Return [X, Y] of the center of cell containing provided text 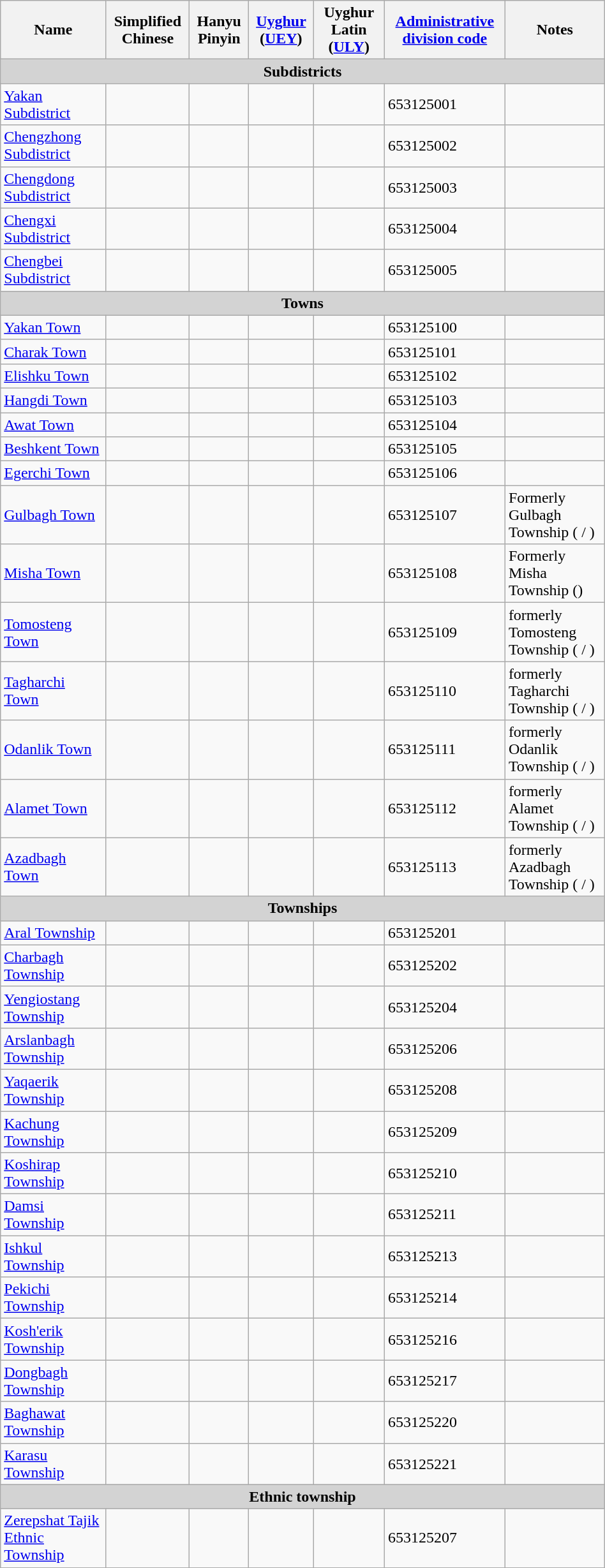
Dongbagh Township [54, 1380]
Simplified Chinese [148, 30]
653125002 [444, 145]
formerly Tagharchi Township ( / ) [555, 691]
Notes [555, 30]
653125105 [444, 449]
formerly Azadbagh Township ( / ) [555, 867]
653125107 [444, 515]
Awat Town [54, 424]
Aral Township [54, 933]
653125214 [444, 1298]
Misha Town [54, 573]
formerly Odanlik Township ( / ) [555, 750]
653125108 [444, 573]
653125221 [444, 1463]
653125104 [444, 424]
653125101 [444, 351]
653125209 [444, 1132]
Charbagh Township [54, 966]
653125207 [444, 1538]
653125216 [444, 1340]
653125102 [444, 376]
Alamet Town [54, 808]
Subdistricts [302, 71]
653125004 [444, 228]
Elishku Town [54, 376]
Baghawat Township [54, 1423]
Kosh'erik Township [54, 1340]
653125100 [444, 327]
Karasu Township [54, 1463]
653125211 [444, 1215]
653125210 [444, 1174]
Beshkent Town [54, 449]
653125103 [444, 400]
Pekichi Township [54, 1298]
Formerly Misha Township () [555, 573]
formerly Alamet Township ( / ) [555, 808]
Ethnic township [302, 1497]
Koshirap Township [54, 1174]
Formerly Gulbagh Township ( / ) [555, 515]
Chengzhong Subdistrict [54, 145]
653125220 [444, 1423]
Name [54, 30]
Chengbei Subdistrict [54, 270]
653125001 [444, 105]
Zerepshat Tajik Ethnic Township [54, 1538]
Towns [302, 303]
Yakan Town [54, 327]
Tagharchi Town [54, 691]
Gulbagh Town [54, 515]
Kachung Township [54, 1132]
653125208 [444, 1090]
653125111 [444, 750]
653125213 [444, 1257]
Yengiostang Township [54, 1007]
653125110 [444, 691]
653125106 [444, 473]
Odanlik Town [54, 750]
653125109 [444, 632]
formerly Tomosteng Township ( / ) [555, 632]
Azadbagh Town [54, 867]
Arslanbagh Township [54, 1049]
653125201 [444, 933]
Damsi Township [54, 1215]
Townships [302, 908]
Yaqaerik Township [54, 1090]
Egerchi Town [54, 473]
Charak Town [54, 351]
653125202 [444, 966]
Uyghur (UEY) [281, 30]
Hanyu Pinyin [220, 30]
653125217 [444, 1380]
653125005 [444, 270]
653125003 [444, 188]
653125113 [444, 867]
Yakan Subdistrict [54, 105]
Chengxi Subdistrict [54, 228]
653125112 [444, 808]
Ishkul Township [54, 1257]
Chengdong Subdistrict [54, 188]
Administrative division code [444, 30]
653125206 [444, 1049]
653125204 [444, 1007]
Tomosteng Town [54, 632]
Uyghur Latin (ULY) [348, 30]
Hangdi Town [54, 400]
